Detect which cell encompasses the target text, then output its [X, Y] center coordinate. 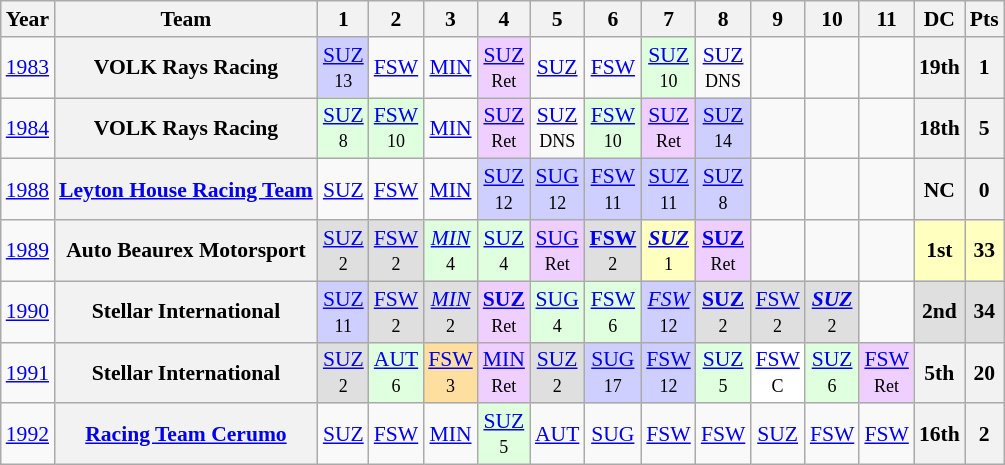
3 [450, 19]
5th [940, 372]
19th [940, 68]
AUT6 [396, 372]
SUGRet [557, 250]
SUZ4 [504, 250]
Team [186, 19]
9 [778, 19]
MINRet [504, 372]
FSWRet [886, 372]
Pts [984, 19]
DC [940, 19]
SUG [612, 434]
4 [504, 19]
SUZ14 [724, 128]
11 [886, 19]
2nd [940, 312]
Auto Beaurex Motorsport [186, 250]
SUG17 [612, 372]
SUZ6 [832, 372]
1983 [28, 68]
SUG12 [557, 190]
SUZ13 [344, 68]
FSW11 [612, 190]
FSW6 [612, 312]
16th [940, 434]
18th [940, 128]
34 [984, 312]
8 [724, 19]
33 [984, 250]
1992 [28, 434]
Year [28, 19]
SUZ12 [504, 190]
SUG4 [557, 312]
7 [668, 19]
FSWC [778, 372]
10 [832, 19]
AUT [557, 434]
1989 [28, 250]
1st [940, 250]
MIN4 [450, 250]
6 [612, 19]
NC [940, 190]
Racing Team Cerumo [186, 434]
1990 [28, 312]
1984 [28, 128]
1988 [28, 190]
MIN2 [450, 312]
0 [984, 190]
SUZ10 [668, 68]
Leyton House Racing Team [186, 190]
20 [984, 372]
FSW3 [450, 372]
SUZ1 [668, 250]
1991 [28, 372]
